Detect which cell encompasses the target text, then output its (x, y) center coordinate. 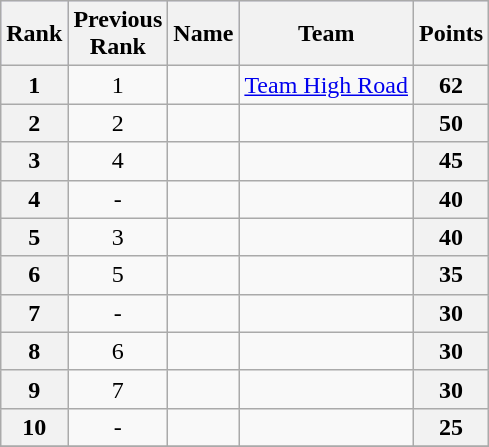
9 (34, 389)
35 (452, 275)
Name (204, 34)
8 (34, 351)
62 (452, 85)
50 (452, 123)
Points (452, 34)
45 (452, 161)
Team High Road (326, 85)
PreviousRank (118, 34)
25 (452, 427)
Rank (34, 34)
Team (326, 34)
10 (34, 427)
